Return the [x, y] coordinate for the center point of the cell that contains the specified text.  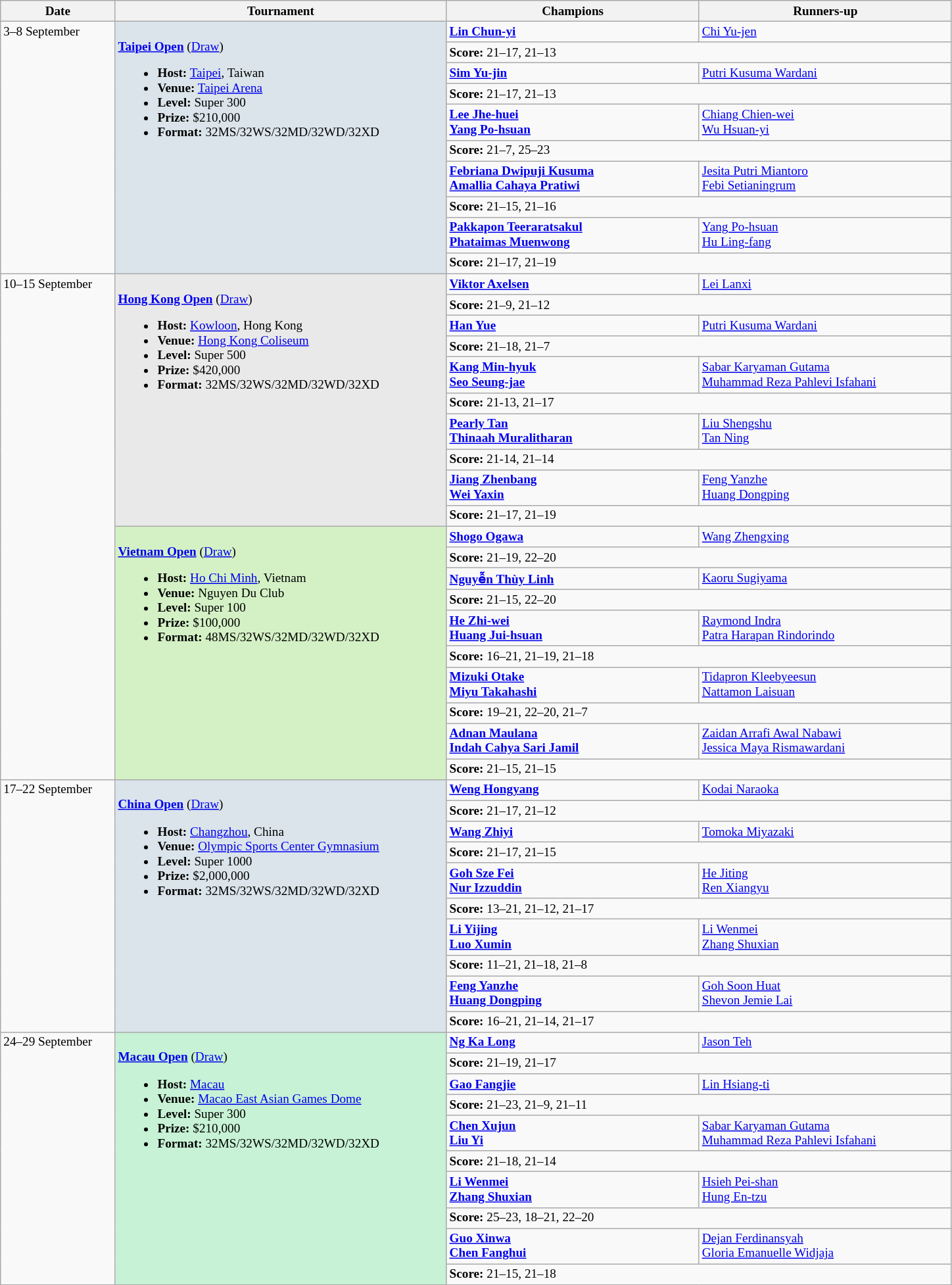
Viktor Axelsen [573, 284]
Score: 21–23, 21–9, 21–11 [699, 1105]
Kang Min-hyuk Seo Seung-jae [573, 375]
Score: 21–7, 25–23 [699, 151]
Febriana Dwipuji Kusuma Amallia Cahaya Pratiwi [573, 179]
Nguyễn Thùy Linh [573, 579]
Score: 21–15, 21–18 [699, 1274]
Lee Jhe-huei Yang Po-hsuan [573, 122]
Score: 25–23, 18–21, 22–20 [699, 1218]
Jiang Zhenbang Wei Yaxin [573, 487]
Gao Fangjie [573, 1084]
Kodai Naraoka [825, 790]
Goh Sze Fei Nur Izzuddin [573, 881]
Score: 21–19, 21–17 [699, 1063]
He Zhi-wei Huang Jui-hsuan [573, 628]
Jesita Putri Miantoro Febi Setianingrum [825, 179]
Ng Ka Long [573, 1042]
Tomoka Miyazaki [825, 832]
Liu Shengshu Tan Ning [825, 431]
Shogo Ogawa [573, 537]
24–29 September [58, 1158]
Score: 21–18, 21–7 [699, 347]
Score: 16–21, 21–14, 21–17 [699, 1022]
Macau Open (Draw)Host: MacauVenue: Macao East Asian Games DomeLevel: Super 300Prize: $210,000Format: 32MS/32WS/32MD/32WD/32XD [281, 1158]
Score: 21–9, 21–12 [699, 305]
Mizuki Otake Miyu Takahashi [573, 685]
Score: 21–15, 21–15 [699, 769]
Sim Yu-jin [573, 73]
Weng Hongyang [573, 790]
Score: 16–21, 21–19, 21–18 [699, 656]
10–15 September [58, 526]
Li Yijing Luo Xumin [573, 937]
Score: 21–19, 22–20 [699, 558]
Chen Xujun Liu Yi [573, 1133]
Chi Yu-jen [825, 32]
Score: 11–21, 21–18, 21–8 [699, 965]
Score: 21–17, 21–15 [699, 852]
Tidapron Kleebyeesun Nattamon Laisuan [825, 685]
Tournament [281, 11]
Vietnam Open (Draw)Host: Ho Chi Minh, VietnamVenue: Nguyen Du ClubLevel: Super 100Prize: $100,000Format: 48MS/32WS/32MD/32WD/32XD [281, 652]
Han Yue [573, 326]
Score: 13–21, 21–12, 21–17 [699, 909]
Lei Lanxi [825, 284]
Pearly Tan Thinaah Muralitharan [573, 431]
Chiang Chien-wei Wu Hsuan-yi [825, 122]
Wang Zhiyi [573, 832]
Kaoru Sugiyama [825, 579]
Dejan Ferdinansyah Gloria Emanuelle Widjaja [825, 1246]
China Open (Draw)Host: Changzhou, ChinaVenue: Olympic Sports Center GymnasiumLevel: Super 1000Prize: $2,000,000Format: 32MS/32WS/32MD/32WD/32XD [281, 906]
Date [58, 11]
Score: 21–18, 21–14 [699, 1161]
Champions [573, 11]
Hong Kong Open (Draw)Host: Kowloon, Hong KongVenue: Hong Kong ColiseumLevel: Super 500Prize: $420,000Format: 32MS/32WS/32MD/32WD/32XD [281, 400]
Adnan Maulana Indah Cahya Sari Jamil [573, 741]
Lin Chun-yi [573, 32]
Score: 21–17, 21–12 [699, 811]
17–22 September [58, 906]
Zaidan Arrafi Awal Nabawi Jessica Maya Rismawardani [825, 741]
Goh Soon Huat Shevon Jemie Lai [825, 994]
Score: 21-14, 21–14 [699, 460]
Score: 21-13, 21–17 [699, 403]
He Jiting Ren Xiangyu [825, 881]
Hsieh Pei-shan Hung En-tzu [825, 1190]
Yang Po-hsuan Hu Ling-fang [825, 235]
Taipei Open (Draw)Host: Taipei, TaiwanVenue: Taipei ArenaLevel: Super 300Prize: $210,000Format: 32MS/32WS/32MD/32WD/32XD [281, 147]
Wang Zhengxing [825, 537]
Score: 21–15, 22–20 [699, 600]
Runners-up [825, 11]
Raymond Indra Patra Harapan Rindorindo [825, 628]
Lin Hsiang-ti [825, 1084]
Pakkapon Teeraratsakul Phataimas Muenwong [573, 235]
3–8 September [58, 147]
Score: 21–15, 21–16 [699, 207]
Guo Xinwa Chen Fanghui [573, 1246]
Jason Teh [825, 1042]
Score: 19–21, 22–20, 21–7 [699, 713]
